Return the [x, y] coordinate for the center point of the cell that contains the specified text.  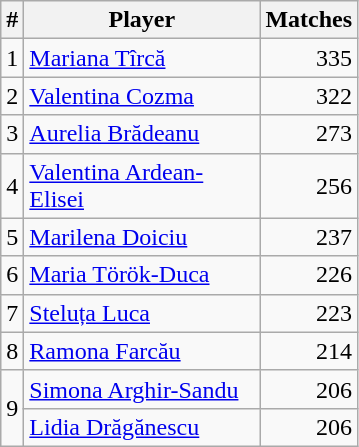
3 [12, 134]
# [12, 20]
2 [12, 96]
Maria Török-Duca [142, 275]
Marilena Doiciu [142, 237]
Steluța Luca [142, 313]
Matches [309, 20]
8 [12, 351]
223 [309, 313]
1 [12, 58]
Simona Arghir-Sandu [142, 389]
Ramona Farcău [142, 351]
9 [12, 408]
237 [309, 237]
Mariana Tîrcă [142, 58]
322 [309, 96]
Valentina Cozma [142, 96]
5 [12, 237]
Player [142, 20]
256 [309, 186]
273 [309, 134]
226 [309, 275]
Lidia Drăgănescu [142, 427]
Aurelia Brădeanu [142, 134]
214 [309, 351]
4 [12, 186]
335 [309, 58]
7 [12, 313]
Valentina Ardean-Elisei [142, 186]
6 [12, 275]
